Detect which cell encompasses the target text, then output its [x, y] center coordinate. 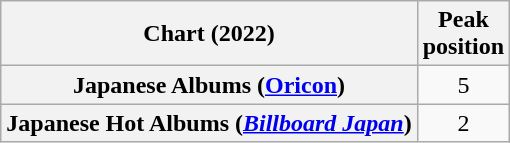
Peakposition [463, 34]
2 [463, 123]
Japanese Albums (Oricon) [209, 85]
Japanese Hot Albums (Billboard Japan) [209, 123]
5 [463, 85]
Chart (2022) [209, 34]
